Detect which cell encompasses the target text, then output its [X, Y] center coordinate. 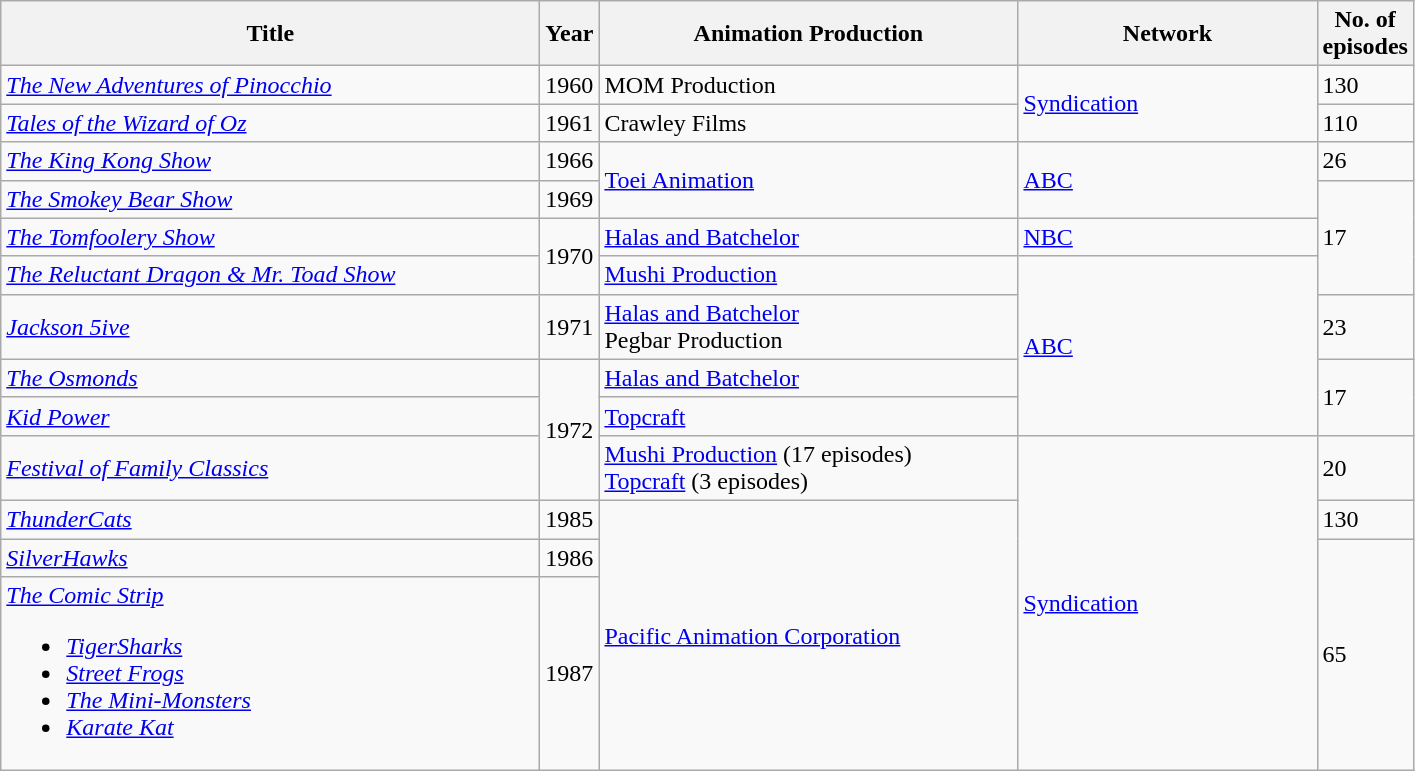
The New Adventures of Pinocchio [270, 85]
1986 [570, 557]
1985 [570, 519]
Crawley Films [808, 123]
Halas and BatchelorPegbar Production [808, 326]
1971 [570, 326]
1970 [570, 256]
Tales of the Wizard of Oz [270, 123]
1966 [570, 161]
The Comic StripTigerSharksStreet FrogsThe Mini-MonstersKarate Kat [270, 674]
Title [270, 34]
MOM Production [808, 85]
The Osmonds [270, 378]
1969 [570, 199]
NBC [1168, 237]
Toei Animation [808, 180]
Topcraft [808, 416]
110 [1365, 123]
Pacific Animation Corporation [808, 635]
Festival of Family Classics [270, 468]
The Tomfoolery Show [270, 237]
1961 [570, 123]
Jackson 5ive [270, 326]
Mushi Production [808, 275]
SilverHawks [270, 557]
Network [1168, 34]
23 [1365, 326]
Kid Power [270, 416]
26 [1365, 161]
Year [570, 34]
20 [1365, 468]
Animation Production [808, 34]
1960 [570, 85]
The Reluctant Dragon & Mr. Toad Show [270, 275]
No. ofepisodes [1365, 34]
1987 [570, 674]
The King Kong Show [270, 161]
The Smokey Bear Show [270, 199]
65 [1365, 654]
ThunderCats [270, 519]
1972 [570, 430]
Mushi Production (17 episodes)Topcraft (3 episodes) [808, 468]
